Identify which cell holds the provided text, then report its [X, Y] central coordinate. 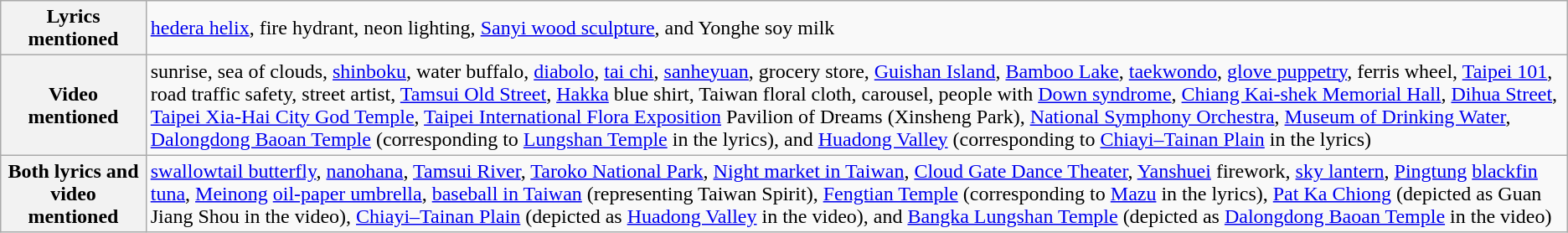
Video mentioned [74, 106]
Lyrics mentioned [74, 28]
Both lyrics and video mentioned [74, 194]
hedera helix, fire hydrant, neon lighting, Sanyi wood sculpture, and Yonghe soy milk [856, 28]
